Return [X, Y] of the center of cell containing provided text 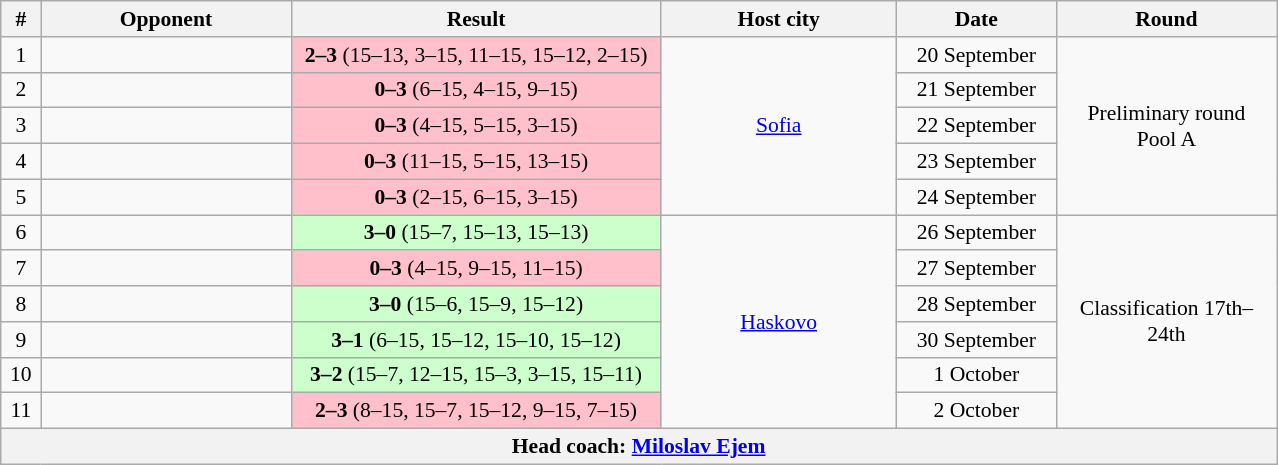
30 September [976, 340]
28 September [976, 304]
0–3 (4–15, 9–15, 11–15) [476, 269]
26 September [976, 233]
22 September [976, 126]
2–3 (15–13, 3–15, 11–15, 15–12, 2–15) [476, 55]
2 [21, 90]
Host city [778, 19]
Opponent [166, 19]
23 September [976, 162]
2 October [976, 411]
Head coach: Miloslav Ejem [639, 447]
3–1 (6–15, 15–12, 15–10, 15–12) [476, 340]
3 [21, 126]
0–3 (6–15, 4–15, 9–15) [476, 90]
3–0 (15–6, 15–9, 15–12) [476, 304]
9 [21, 340]
Preliminary roundPool A [1166, 126]
27 September [976, 269]
7 [21, 269]
24 September [976, 197]
Haskovo [778, 322]
Date [976, 19]
10 [21, 375]
# [21, 19]
0–3 (2–15, 6–15, 3–15) [476, 197]
1 October [976, 375]
0–3 (4–15, 5–15, 3–15) [476, 126]
3–2 (15–7, 12–15, 15–3, 3–15, 15–11) [476, 375]
1 [21, 55]
3–0 (15–7, 15–13, 15–13) [476, 233]
21 September [976, 90]
Classification 17th–24th [1166, 322]
20 September [976, 55]
5 [21, 197]
11 [21, 411]
Sofia [778, 126]
8 [21, 304]
4 [21, 162]
2–3 (8–15, 15–7, 15–12, 9–15, 7–15) [476, 411]
Round [1166, 19]
Result [476, 19]
0–3 (11–15, 5–15, 13–15) [476, 162]
6 [21, 233]
